Determine the (x, y) coordinate at the center of the cell enclosing the given text.  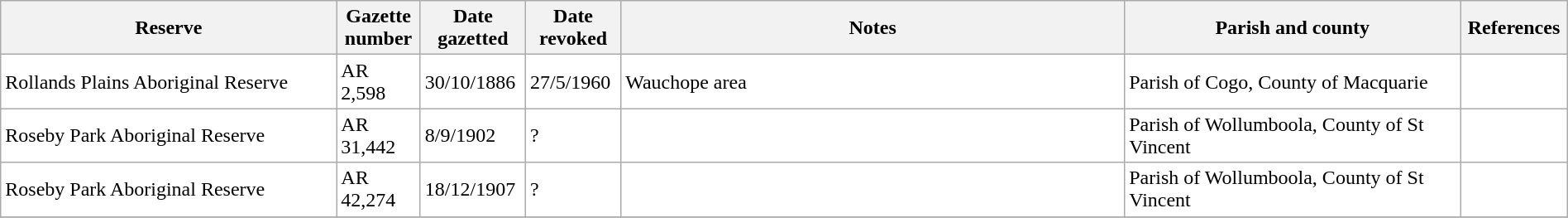
27/5/1960 (572, 81)
Gazette number (379, 28)
Notes (873, 28)
Parish and county (1293, 28)
18/12/1907 (473, 189)
Wauchope area (873, 81)
Rollands Plains Aboriginal Reserve (169, 81)
AR 31,442 (379, 136)
AR 42,274 (379, 189)
30/10/1886 (473, 81)
References (1513, 28)
8/9/1902 (473, 136)
Date gazetted (473, 28)
AR 2,598 (379, 81)
Date revoked (572, 28)
Parish of Cogo, County of Macquarie (1293, 81)
Reserve (169, 28)
